Determine the [x, y] coordinate at the center of the cell enclosing the given text.  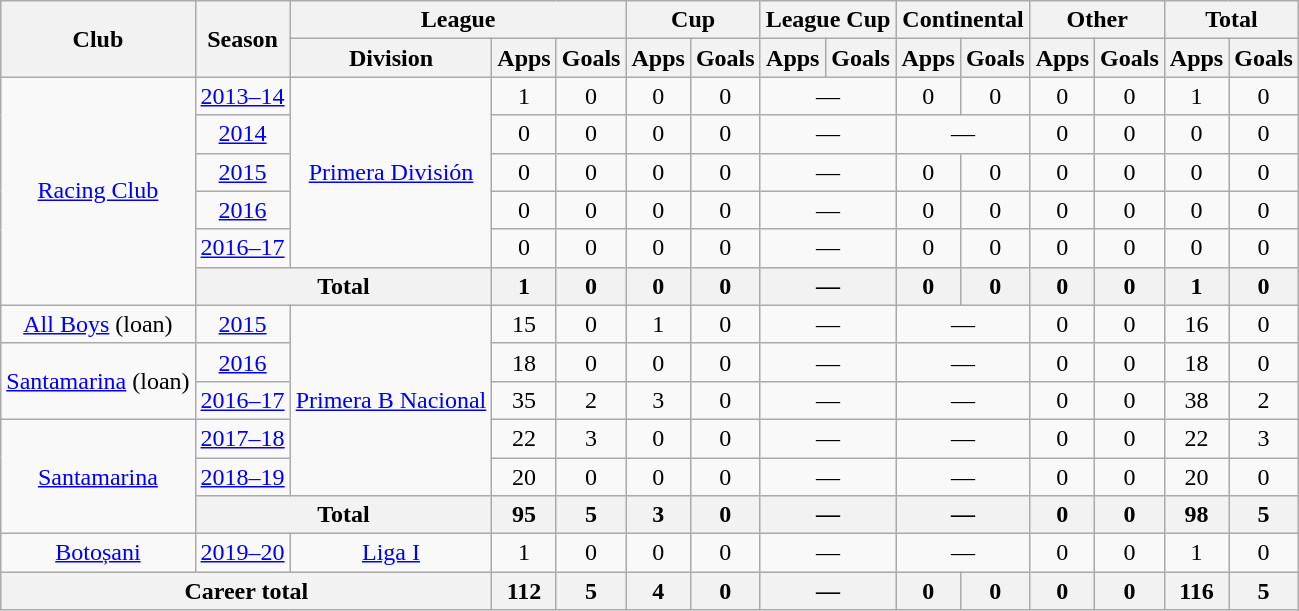
Division [391, 58]
Cup [693, 20]
16 [1196, 324]
League [458, 20]
Season [242, 39]
35 [524, 400]
2013–14 [242, 96]
116 [1196, 591]
15 [524, 324]
112 [524, 591]
All Boys (loan) [98, 324]
2014 [242, 134]
Career total [246, 591]
2017–18 [242, 438]
Santamarina [98, 476]
Club [98, 39]
Primera División [391, 172]
Continental [963, 20]
Other [1097, 20]
38 [1196, 400]
Liga I [391, 553]
Santamarina (loan) [98, 381]
Botoșani [98, 553]
Racing Club [98, 191]
98 [1196, 515]
Primera B Nacional [391, 400]
95 [524, 515]
2018–19 [242, 477]
4 [658, 591]
2019–20 [242, 553]
League Cup [828, 20]
